Return the (X, Y) coordinate for the center point of the cell that contains the specified text.  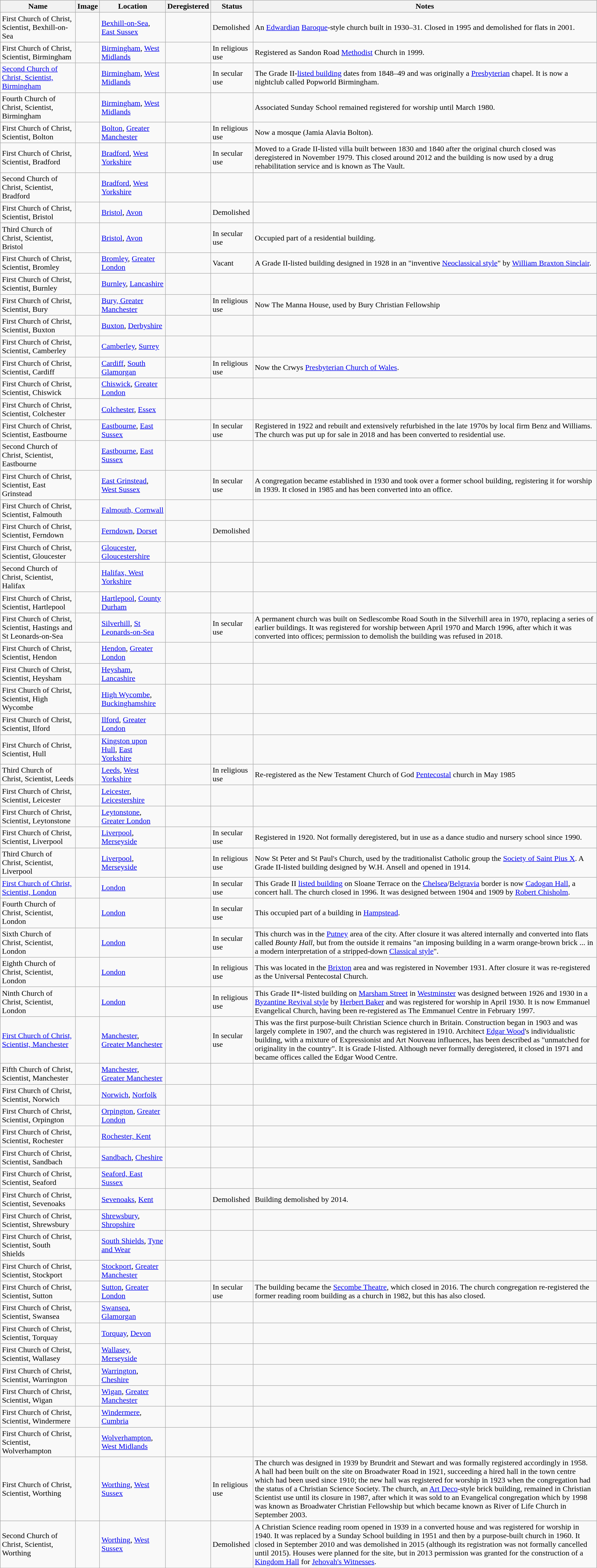
First Church of Christ, Scientist, Falmouth (38, 510)
First Church of Christ, Scientist, Hartlepool (38, 602)
Torquay, Devon (132, 1333)
First Church of Christ, Scientist, Seaford (38, 1178)
First Church of Christ, Scientist, Chiswick (38, 389)
Bolton, Greater Manchester (132, 132)
Silverhill, St Leonards-on-Sea (132, 627)
First Church of Christ, Scientist, Swansea (38, 1312)
Heysham, Lancashire (132, 674)
Third Church of Christ, Scientist, Liverpool (38, 863)
First Church of Christ, Scientist, High Wycombe (38, 699)
Third Church of Christ, Scientist, Bristol (38, 238)
Sevenoaks, Kent (132, 1199)
First Church of Christ, Scientist, East Grinstead (38, 485)
First Church of Christ, Scientist, Colchester (38, 409)
First Church of Christ, Scientist, Hastings and St Leonards-on-Sea (38, 627)
South Shields, Tyne and Wear (132, 1245)
Name (38, 6)
Second Church of Christ, Scientist, Bradford (38, 187)
A Grade II-listed building designed in 1928 in an "inventive Neoclassical style" by William Braxton Sinclair. (425, 263)
Third Church of Christ, Scientist, Leeds (38, 775)
First Church of Christ, Scientist, Buxton (38, 326)
Leicester, Leicestershire (132, 796)
Gloucester, Gloucestershire (132, 552)
Now a mosque (Jamia Alavia Bolton). (425, 132)
Buxton, Derbyshire (132, 326)
First Church of Christ, Scientist, Leytonstone (38, 816)
Building demolished by 2014. (425, 1199)
Sandbach, Cheshire (132, 1157)
Wallasey, Merseyside (132, 1354)
First Church of Christ, Scientist, Sevenoaks (38, 1199)
Now The Manna House, used by Bury Christian Fellowship (425, 304)
First Church of Christ, Scientist, Orpington (38, 1116)
Notes (425, 6)
First Church of Christ, Scientist, Bury (38, 304)
First Church of Christ, Scientist, Rochester (38, 1137)
Halifax, West Yorkshire (132, 577)
Norwich, Norfolk (132, 1094)
Sixth Church of Christ, Scientist, London (38, 942)
Bury, Greater Manchester (132, 304)
Vacant (232, 263)
First Church of Christ, Scientist, Bexhill-on-Sea (38, 27)
Image (87, 6)
First Church of Christ, Scientist, Ferndown (38, 531)
Leytonstone, Greater London (132, 816)
Hendon, Greater London (132, 653)
This was located in the Brixton area and was registered in November 1931. After closure it was re-registered as the Universal Pentecostal Church. (425, 972)
Burnley, Lancashire (132, 284)
First Church of Christ, Scientist, Wallasey (38, 1354)
First Church of Christ, Scientist, South Shields (38, 1245)
First Church of Christ, Scientist, Worthing (38, 1489)
Cardiff, South Glamorgan (132, 367)
First Church of Christ, Scientist, Hull (38, 749)
First Church of Christ, Scientist, Wigan (38, 1396)
Orpington, Greater London (132, 1116)
First Church of Christ, Scientist, Sutton (38, 1292)
Fourth Church of Christ, Scientist, Birmingham (38, 107)
Registered as Sandon Road Methodist Church in 1999. (425, 53)
Wolverhampton, West Midlands (132, 1442)
First Church of Christ, Scientist, Birmingham (38, 53)
First Church of Christ, Scientist, Stockport (38, 1270)
First Church of Christ, Scientist, Camberley (38, 347)
First Church of Christ, Scientist, Leicester (38, 796)
Re-registered as the New Testament Church of God Pentecostal church in May 1985 (425, 775)
Deregistered (188, 6)
First Church of Christ, Scientist, Bristol (38, 213)
First Church of Christ, Scientist, London (38, 888)
Ninth Church of Christ, Scientist, London (38, 1002)
Associated Sunday School remained registered for worship until March 1980. (425, 107)
First Church of Christ, Scientist, Shrewsbury (38, 1220)
First Church of Christ, Scientist, Torquay (38, 1333)
Wigan, Greater Manchester (132, 1396)
Occupied part of a residential building. (425, 238)
First Church of Christ, Scientist, Gloucester (38, 552)
First Church of Christ, Scientist, Eastbourne (38, 430)
First Church of Christ, Scientist, Liverpool (38, 837)
Second Church of Christ, Scientist, Birmingham (38, 78)
Now the Crwys Presbyterian Church of Wales. (425, 367)
Status (232, 6)
First Church of Christ, Scientist, Heysham (38, 674)
First Church of Christ, Scientist, Cardiff (38, 367)
Rochester, Kent (132, 1137)
Hartlepool, County Durham (132, 602)
Camberley, Surrey (132, 347)
Warrington, Cheshire (132, 1375)
First Church of Christ, Scientist, Bromley (38, 263)
East Grinstead, West Sussex (132, 485)
Seaford, East Sussex (132, 1178)
Leeds, West Yorkshire (132, 775)
An Edwardian Baroque-style church built in 1930–31. Closed in 1995 and demolished for flats in 2001. (425, 27)
Colchester, Essex (132, 409)
Location (132, 6)
Bromley, Greater London (132, 263)
First Church of Christ, Scientist, Bolton (38, 132)
First Church of Christ, Scientist, Sandbach (38, 1157)
First Church of Christ, Scientist, Bradford (38, 158)
First Church of Christ, Scientist, Ilford (38, 724)
The Grade II-listed building dates from 1848–49 and was originally a Presbyterian chapel. It is now a nightclub called Popworld Birmingham. (425, 78)
Sutton, Greater London (132, 1292)
This occupied part of a building in Hampstead. (425, 913)
Second Church of Christ, Scientist, Halifax (38, 577)
Registered in 1920. Not formally deregistered, but in use as a dance studio and nursery school since 1990. (425, 837)
Second Church of Christ, Scientist, Eastbourne (38, 455)
Falmouth, Cornwall (132, 510)
Kingston upon Hull, East Yorkshire (132, 749)
First Church of Christ, Scientist, Wolverhampton (38, 1442)
Fifth Church of Christ, Scientist, Manchester (38, 1074)
Chiswick, Greater London (132, 389)
First Church of Christ, Scientist, Windermere (38, 1417)
First Church of Christ, Scientist, Hendon (38, 653)
First Church of Christ, Scientist, Manchester (38, 1040)
Shrewsbury, Shropshire (132, 1220)
Bexhill-on-Sea, East Sussex (132, 27)
Ferndown, Dorset (132, 531)
Eighth Church of Christ, Scientist, London (38, 972)
First Church of Christ, Scientist, Norwich (38, 1094)
Stockport, Greater Manchester (132, 1270)
High Wycombe, Buckinghamshire (132, 699)
Ilford, Greater London (132, 724)
First Church of Christ, Scientist, Burnley (38, 284)
Second Church of Christ, Scientist, Worthing (38, 1545)
Swansea, Glamorgan (132, 1312)
Fourth Church of Christ, Scientist, London (38, 913)
First Church of Christ, Scientist, Warrington (38, 1375)
Windermere, Cumbria (132, 1417)
